Locate the cell with the specified text and output its [X, Y] center coordinate. 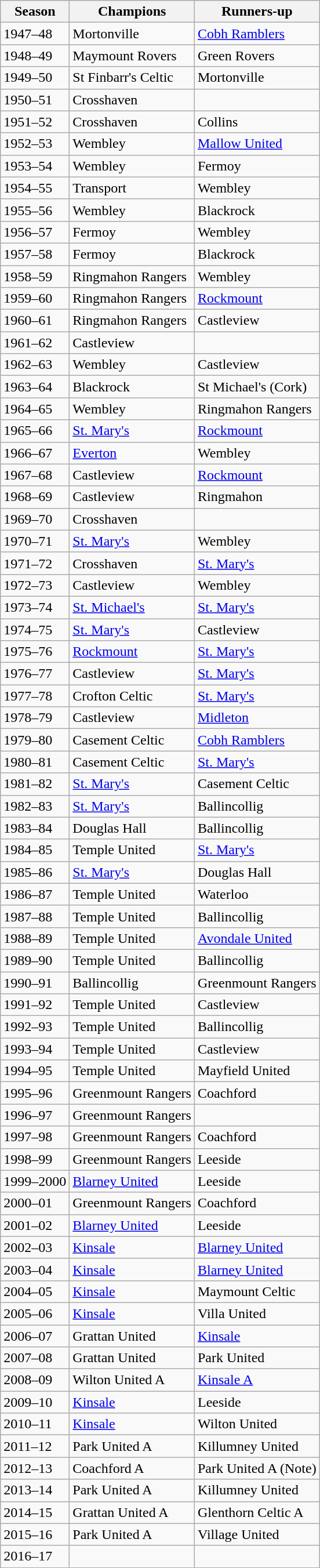
1960–61 [35, 321]
1973–74 [35, 607]
St Michael's (Cork) [257, 387]
1979–80 [35, 740]
2016–17 [35, 1556]
1947–48 [35, 34]
Midleton [257, 718]
1977–78 [35, 696]
1952–53 [35, 144]
1968–69 [35, 497]
St Finbarr's Celtic [132, 78]
2004–05 [35, 1291]
2013–14 [35, 1490]
2003–04 [35, 1269]
1993–94 [35, 1049]
1953–54 [35, 166]
Maymount Rovers [132, 56]
2014–15 [35, 1512]
1995–96 [35, 1093]
Villa United [257, 1313]
1961–62 [35, 343]
1992–93 [35, 1027]
Season [35, 12]
1988–89 [35, 938]
1948–49 [35, 56]
Runners-up [257, 12]
1978–79 [35, 718]
1999–2000 [35, 1181]
Champions [132, 12]
1962–63 [35, 365]
2001–02 [35, 1225]
1996–97 [35, 1115]
1971–72 [35, 563]
2009–10 [35, 1402]
2008–09 [35, 1380]
Village United [257, 1534]
1972–73 [35, 585]
Glenthorn Celtic A [257, 1512]
1958–59 [35, 277]
2005–06 [35, 1313]
1964–65 [35, 409]
2000–01 [35, 1203]
Coachford A [132, 1468]
Mayfield United [257, 1071]
Kinsale A [257, 1380]
1969–70 [35, 519]
1983–84 [35, 828]
1987–88 [35, 916]
1954–55 [35, 188]
1994–95 [35, 1071]
1991–92 [35, 1005]
Avondale United [257, 938]
Green Rovers [257, 56]
2015–16 [35, 1534]
Crofton Celtic [132, 696]
Wilton United [257, 1424]
1986–87 [35, 894]
1997–98 [35, 1137]
Ringmahon [257, 497]
Mallow United [257, 144]
1989–90 [35, 960]
2002–03 [35, 1247]
2011–12 [35, 1446]
Transport [132, 188]
1949–50 [35, 78]
2006–07 [35, 1335]
Everton [132, 453]
1967–68 [35, 475]
1956–57 [35, 232]
1955–56 [35, 210]
St. Michael's [132, 607]
Collins [257, 122]
Park United [257, 1358]
1981–82 [35, 784]
1982–83 [35, 806]
Maymount Celtic [257, 1291]
1951–52 [35, 122]
1966–67 [35, 453]
1950–51 [35, 100]
1975–76 [35, 652]
Waterloo [257, 894]
Park United A (Note) [257, 1468]
Wilton United A [132, 1380]
2012–13 [35, 1468]
Grattan United A [132, 1512]
2010–11 [35, 1424]
1970–71 [35, 541]
1998–99 [35, 1159]
1959–60 [35, 299]
1974–75 [35, 629]
1963–64 [35, 387]
1985–86 [35, 872]
1990–91 [35, 983]
1957–58 [35, 254]
1965–66 [35, 431]
1980–81 [35, 762]
1984–85 [35, 850]
1976–77 [35, 674]
2007–08 [35, 1358]
